Determine the (x, y) coordinate at the center of the cell enclosing the given text.  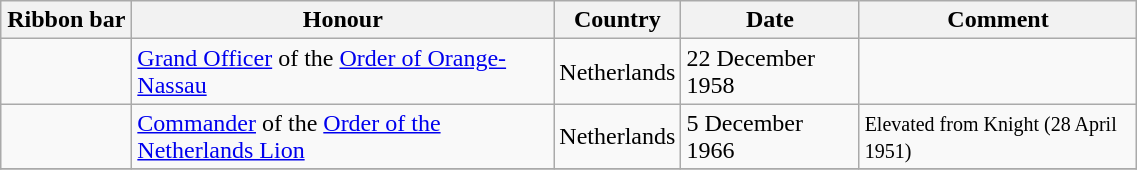
5 December 1966 (770, 136)
22 December 1958 (770, 72)
Honour (343, 20)
Ribbon bar (66, 20)
Elevated from Knight (28 April 1951) (998, 136)
Grand Officer of the Order of Orange-Nassau (343, 72)
Comment (998, 20)
Date (770, 20)
Commander of the Order of the Netherlands Lion (343, 136)
Country (618, 20)
